Provide the (x, y) coordinate of the cell's center where the given text is located.  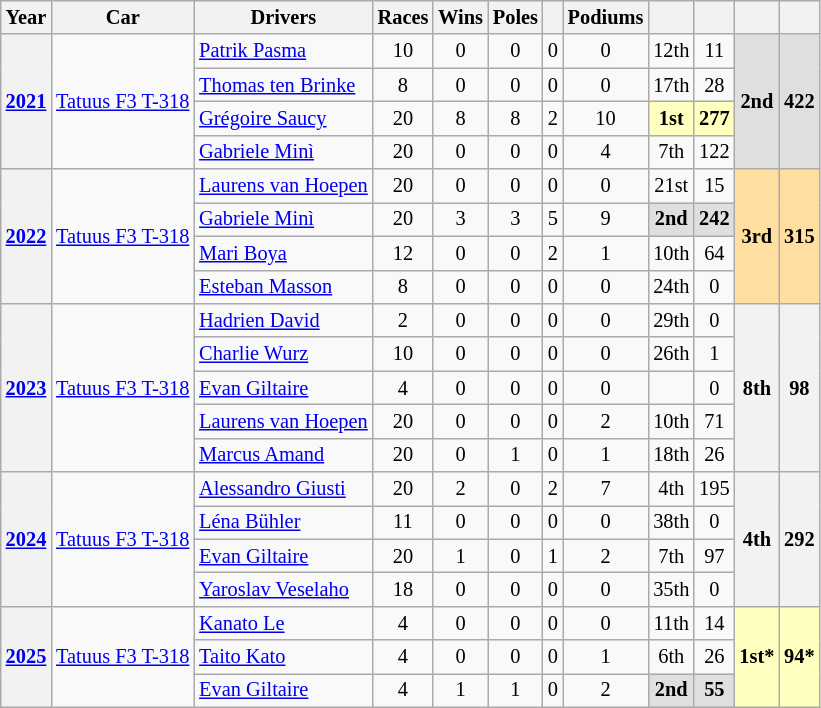
Charlie Wurz (283, 354)
Races (404, 17)
2025 (26, 656)
Year (26, 17)
122 (714, 152)
Patrik Pasma (283, 51)
64 (714, 253)
21st (671, 186)
Hadrien David (283, 320)
12th (671, 51)
26th (671, 354)
Mari Boya (283, 253)
15 (714, 186)
292 (799, 540)
11th (671, 623)
Marcus Amand (283, 455)
18th (671, 455)
29th (671, 320)
7 (606, 489)
24th (671, 287)
Poles (516, 17)
2022 (26, 236)
18 (404, 589)
14 (714, 623)
Taito Kato (283, 657)
94* (799, 656)
422 (799, 102)
Kanato Le (283, 623)
2024 (26, 540)
28 (714, 85)
38th (671, 522)
195 (714, 489)
Drivers (283, 17)
Grégoire Saucy (283, 118)
2023 (26, 387)
5 (553, 219)
Podiums (606, 17)
9 (606, 219)
17th (671, 85)
6th (671, 657)
1st (671, 118)
Car (122, 17)
Léna Bühler (283, 522)
Yaroslav Veselaho (283, 589)
Wins (460, 17)
Thomas ten Brinke (283, 85)
277 (714, 118)
8th (756, 387)
98 (799, 387)
Alessandro Giusti (283, 489)
55 (714, 690)
Esteban Masson (283, 287)
1st* (756, 656)
71 (714, 421)
12 (404, 253)
242 (714, 219)
2021 (26, 102)
315 (799, 236)
3rd (756, 236)
97 (714, 556)
35th (671, 589)
